Detect which cell encompasses the target text, then output its (x, y) center coordinate. 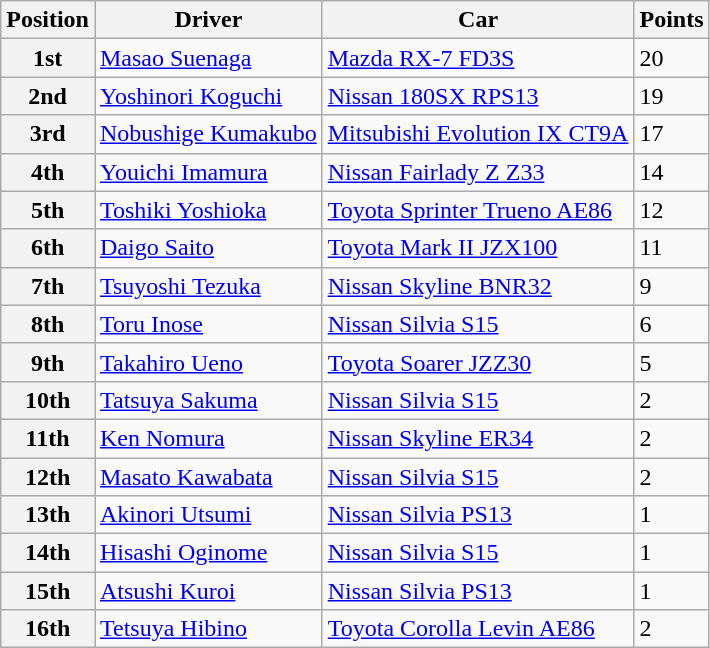
Atsushi Kuroi (208, 591)
Toyota Corolla Levin AE86 (478, 629)
15th (48, 591)
2nd (48, 96)
17 (672, 134)
Masao Suenaga (208, 58)
1st (48, 58)
Points (672, 20)
Mazda RX-7 FD3S (478, 58)
Youichi Imamura (208, 172)
Toshiki Yoshioka (208, 210)
16th (48, 629)
14 (672, 172)
Takahiro Ueno (208, 362)
Car (478, 20)
Nissan Skyline ER34 (478, 438)
Nissan 180SX RPS13 (478, 96)
5th (48, 210)
7th (48, 286)
4th (48, 172)
19 (672, 96)
12 (672, 210)
14th (48, 553)
Tatsuya Sakuma (208, 400)
5 (672, 362)
Nissan Fairlady Z Z33 (478, 172)
9th (48, 362)
Toru Inose (208, 324)
Masato Kawabata (208, 477)
Akinori Utsumi (208, 515)
6 (672, 324)
8th (48, 324)
Yoshinori Koguchi (208, 96)
3rd (48, 134)
Position (48, 20)
6th (48, 248)
11 (672, 248)
Daigo Saito (208, 248)
9 (672, 286)
Toyota Soarer JZZ30 (478, 362)
Toyota Mark II JZX100 (478, 248)
20 (672, 58)
10th (48, 400)
Toyota Sprinter Trueno AE86 (478, 210)
Nobushige Kumakubo (208, 134)
Hisashi Oginome (208, 553)
Ken Nomura (208, 438)
Driver (208, 20)
11th (48, 438)
Tetsuya Hibino (208, 629)
12th (48, 477)
Tsuyoshi Tezuka (208, 286)
Nissan Skyline BNR32 (478, 286)
13th (48, 515)
Mitsubishi Evolution IX CT9A (478, 134)
